Return (x, y) of the center of cell containing provided text 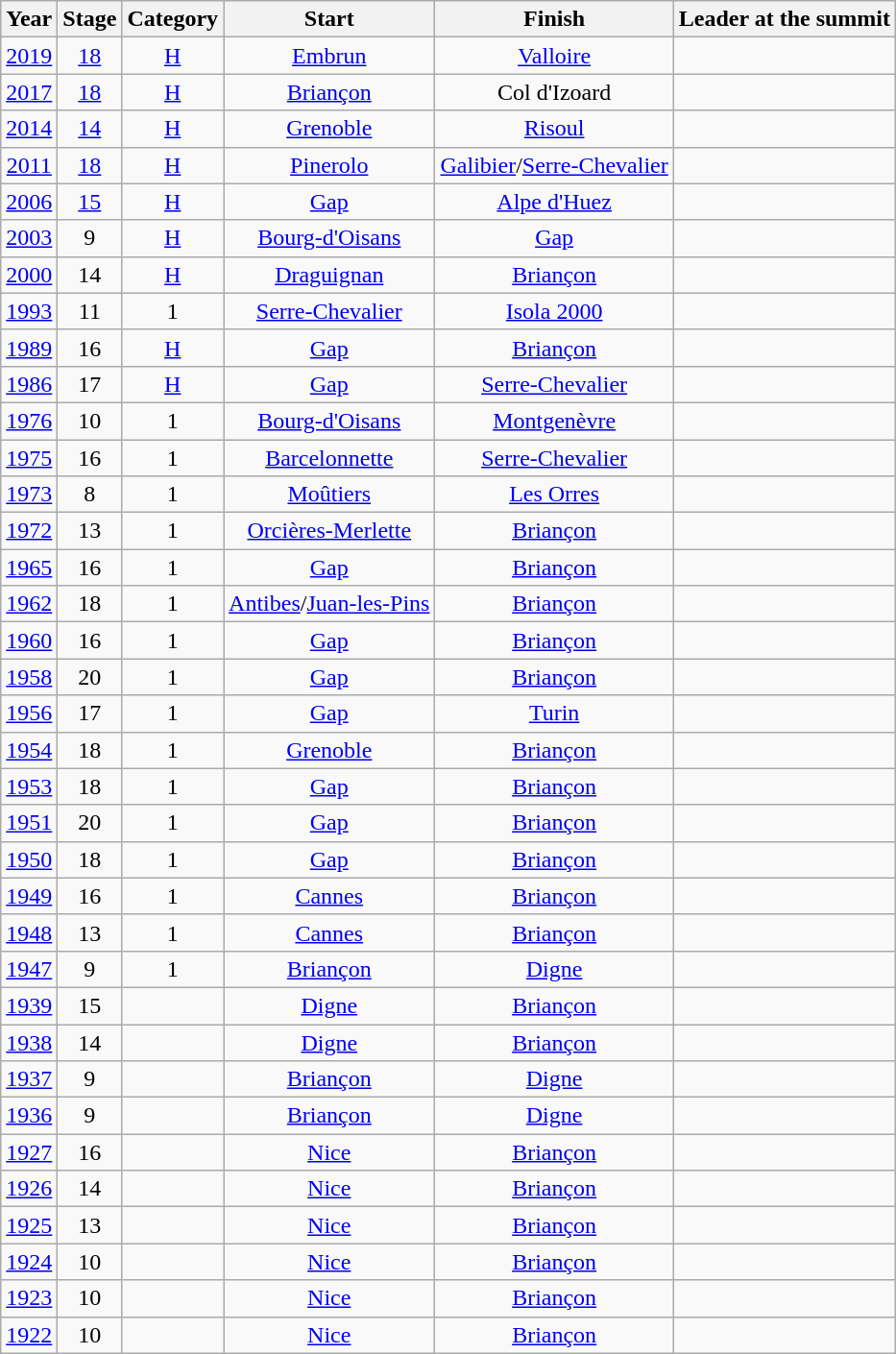
Finish (554, 19)
11 (90, 311)
Barcelonnette (329, 458)
1975 (29, 458)
Risoul (554, 129)
1956 (29, 713)
1958 (29, 677)
1989 (29, 348)
1939 (29, 1005)
1976 (29, 421)
1937 (29, 1079)
Alpe d'Huez (554, 202)
2014 (29, 129)
Pinerolo (329, 165)
2000 (29, 275)
1953 (29, 786)
1965 (29, 568)
2003 (29, 238)
1962 (29, 604)
Antibes/Juan-les-Pins (329, 604)
1986 (29, 384)
1948 (29, 932)
2019 (29, 56)
1938 (29, 1042)
Start (329, 19)
Leader at the summit (784, 19)
1924 (29, 1262)
1972 (29, 531)
Year (29, 19)
Montgenèvre (554, 421)
8 (90, 495)
Draguignan (329, 275)
1960 (29, 641)
1922 (29, 1335)
Valloire (554, 56)
1926 (29, 1189)
1951 (29, 823)
1927 (29, 1152)
2011 (29, 165)
Les Orres (554, 495)
Isola 2000 (554, 311)
1973 (29, 495)
Galibier/Serre-Chevalier (554, 165)
1925 (29, 1225)
1936 (29, 1116)
2006 (29, 202)
Turin (554, 713)
1949 (29, 896)
1923 (29, 1298)
1993 (29, 311)
1954 (29, 750)
Embrun (329, 56)
Category (173, 19)
Moûtiers (329, 495)
1950 (29, 859)
1947 (29, 969)
Stage (90, 19)
Col d'Izoard (554, 92)
Orcières-Merlette (329, 531)
2017 (29, 92)
